Output the (x, y) coordinate of the center of the cell containing the given text.  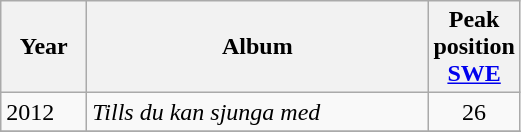
2012 (44, 112)
Tills du kan sjunga med (258, 112)
26 (474, 112)
Year (44, 47)
Album (258, 47)
PeakpositionSWE (474, 47)
